Detect which cell encompasses the target text, then output its (x, y) center coordinate. 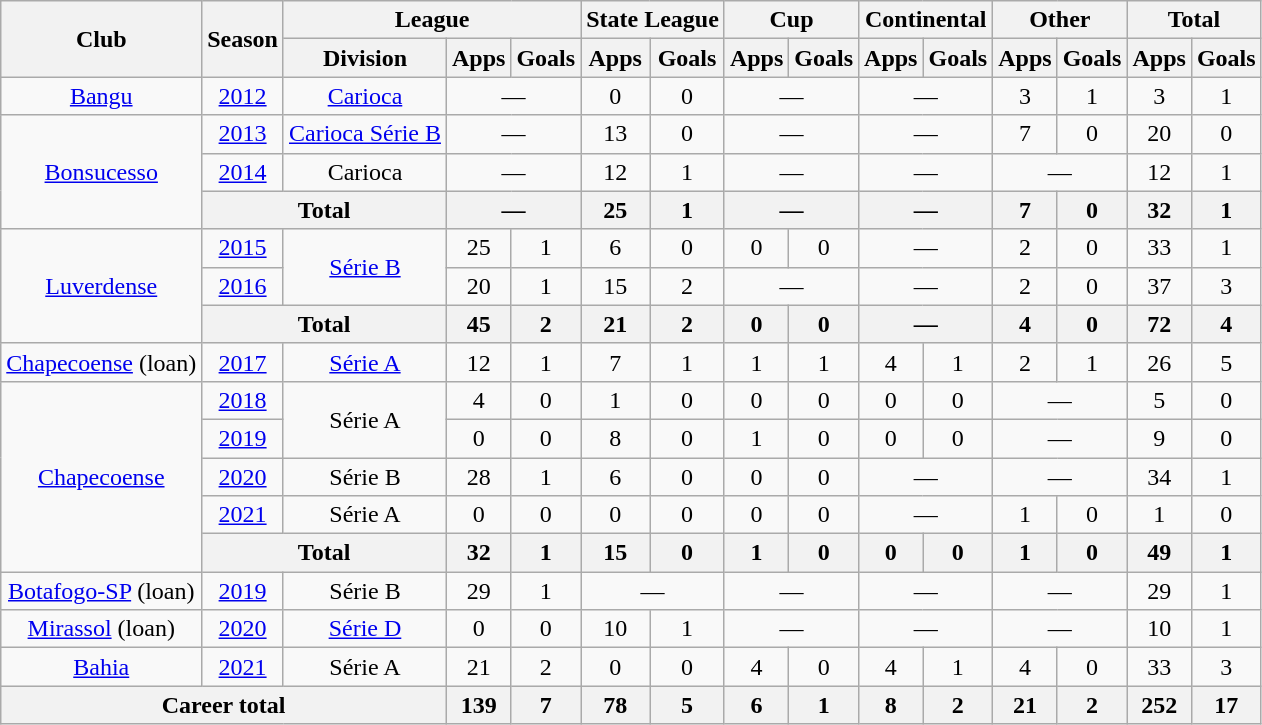
Club (102, 39)
26 (1159, 362)
Other (1060, 20)
28 (478, 477)
Cup (791, 20)
72 (1159, 324)
2017 (243, 362)
13 (616, 134)
2016 (243, 286)
2013 (243, 134)
Bangu (102, 96)
Continental (926, 20)
League (432, 20)
Division (364, 58)
Carioca Série B (364, 134)
34 (1159, 477)
Chapecoense (loan) (102, 362)
Mirassol (loan) (102, 629)
Career total (224, 705)
78 (616, 705)
Botafogo-SP (loan) (102, 591)
2018 (243, 400)
49 (1159, 553)
Season (243, 39)
2015 (243, 248)
45 (478, 324)
252 (1159, 705)
Série D (364, 629)
State League (653, 20)
Luverdense (102, 286)
17 (1226, 705)
Chapecoense (102, 476)
Bonsucesso (102, 172)
9 (1159, 438)
37 (1159, 286)
139 (478, 705)
Bahia (102, 667)
2014 (243, 172)
2012 (243, 96)
